Detect which cell encompasses the target text, then output its [x, y] center coordinate. 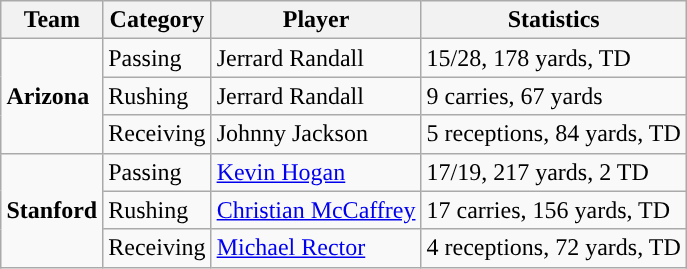
Team [52, 20]
Statistics [554, 20]
17/19, 217 yards, 2 TD [554, 172]
5 receptions, 84 yards, TD [554, 134]
Michael Rector [316, 248]
Player [316, 20]
Kevin Hogan [316, 172]
15/28, 178 yards, TD [554, 58]
Stanford [52, 210]
Johnny Jackson [316, 134]
4 receptions, 72 yards, TD [554, 248]
Category [157, 20]
Christian McCaffrey [316, 210]
17 carries, 156 yards, TD [554, 210]
Arizona [52, 96]
9 carries, 67 yards [554, 96]
